From the cell containing the given text, extract its center point as [X, Y] coordinate. 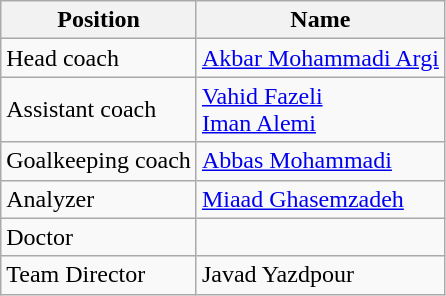
Doctor [99, 237]
Goalkeeping coach [99, 161]
Assistant coach [99, 110]
Head coach [99, 58]
Team Director [99, 275]
Position [99, 20]
Abbas Mohammadi [320, 161]
Vahid Fazeli Iman Alemi [320, 110]
Javad Yazdpour [320, 275]
Name [320, 20]
Akbar Mohammadi Argi [320, 58]
Analyzer [99, 199]
Miaad Ghasemzadeh [320, 199]
